Scan for the cell matching the given text and deliver its [x, y] coordinate at center. 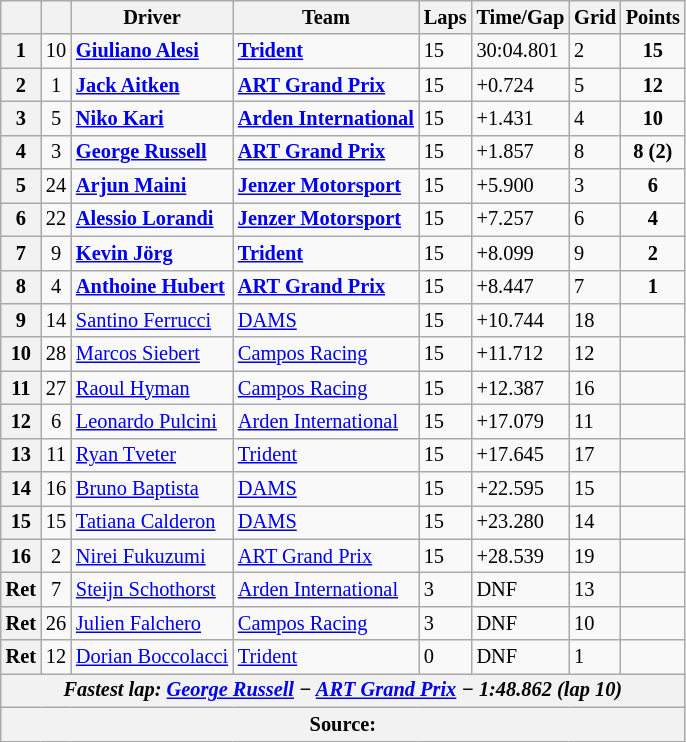
Julien Falchero [152, 623]
Marcos Siebert [152, 354]
Ryan Tveter [152, 455]
Arjun Maini [152, 186]
Anthoine Hubert [152, 287]
17 [595, 455]
+28.539 [521, 556]
Driver [152, 17]
Leonardo Pulcini [152, 421]
Kevin Jörg [152, 253]
+22.595 [521, 489]
Jack Aitken [152, 85]
27 [56, 388]
+17.645 [521, 455]
18 [595, 320]
Team [326, 17]
Tatiana Calderon [152, 522]
George Russell [152, 152]
Raoul Hyman [152, 388]
Steijn Schothorst [152, 589]
Nirei Fukuzumi [152, 556]
+10.744 [521, 320]
+12.387 [521, 388]
Giuliano Alesi [152, 51]
Niko Kari [152, 118]
Alessio Lorandi [152, 219]
Laps [446, 17]
30:04.801 [521, 51]
Time/Gap [521, 17]
Dorian Boccolacci [152, 657]
Source: [343, 724]
+8.099 [521, 253]
26 [56, 623]
+1.857 [521, 152]
28 [56, 354]
0 [446, 657]
+11.712 [521, 354]
+7.257 [521, 219]
Grid [595, 17]
24 [56, 186]
+17.079 [521, 421]
8 (2) [653, 152]
Points [653, 17]
22 [56, 219]
19 [595, 556]
Bruno Baptista [152, 489]
+0.724 [521, 85]
+23.280 [521, 522]
+5.900 [521, 186]
Santino Ferrucci [152, 320]
+8.447 [521, 287]
+1.431 [521, 118]
Fastest lap: George Russell − ART Grand Prix − 1:48.862 (lap 10) [343, 690]
